Locate the cell with the specified text and output its (x, y) center coordinate. 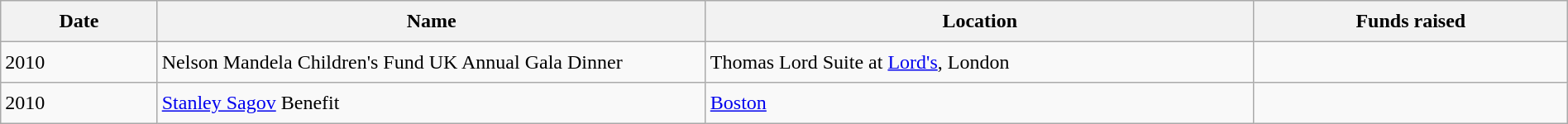
Stanley Sagov Benefit (432, 103)
Location (979, 21)
Date (79, 21)
Nelson Mandela Children's Fund UK Annual Gala Dinner (432, 62)
Funds raised (1411, 21)
Boston (979, 103)
Thomas Lord Suite at Lord's, London (979, 62)
Name (432, 21)
